Provide the (X, Y) coordinate of the cell's center where the given text is located.  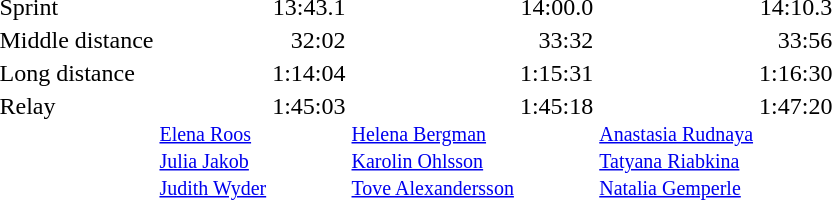
1:15:31 (556, 73)
32:02 (309, 40)
1:14:04 (309, 73)
33:32 (556, 40)
